Pinpoint the cell where the given text exists, returning its [x, y] midpoint coordinate. 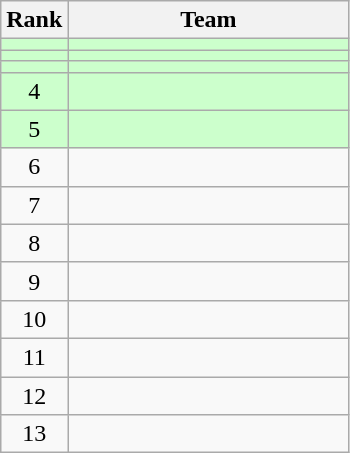
4 [34, 91]
7 [34, 205]
11 [34, 357]
Rank [34, 20]
10 [34, 319]
Team [208, 20]
6 [34, 167]
13 [34, 434]
8 [34, 243]
12 [34, 395]
5 [34, 129]
9 [34, 281]
